Determine the (X, Y) coordinate at the center of the cell enclosing the given text.  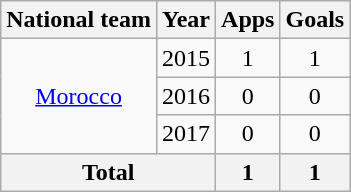
2015 (186, 58)
2017 (186, 134)
Morocco (79, 96)
2016 (186, 96)
National team (79, 20)
Goals (315, 20)
Year (186, 20)
Total (108, 172)
Apps (248, 20)
